Pinpoint the cell where the given text exists, returning its [X, Y] midpoint coordinate. 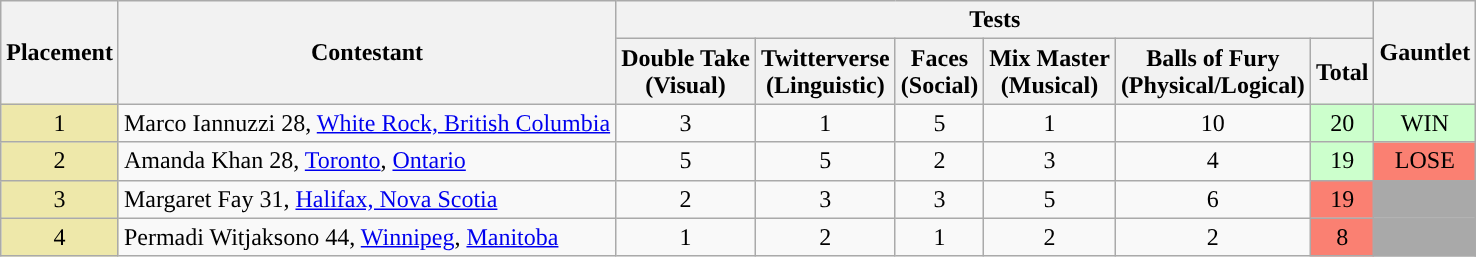
WIN [1425, 123]
Total [1342, 72]
10 [1212, 123]
Mix Master(Musical) [1050, 72]
Balls of Fury(Physical/Logical) [1212, 72]
Tests [995, 20]
8 [1342, 237]
Faces(Social) [939, 72]
Amanda Khan 28, Toronto, Ontario [366, 161]
LOSE [1425, 161]
Gauntlet [1425, 52]
6 [1212, 199]
Margaret Fay 31, Halifax, Nova Scotia [366, 199]
Permadi Witjaksono 44, Winnipeg, Manitoba [366, 237]
Contestant [366, 52]
Double Take(Visual) [686, 72]
Placement [60, 52]
Twitterverse(Linguistic) [825, 72]
Marco Iannuzzi 28, White Rock, British Columbia [366, 123]
20 [1342, 123]
